Search for the cell housing the specified text and yield its (x, y) center coordinate. 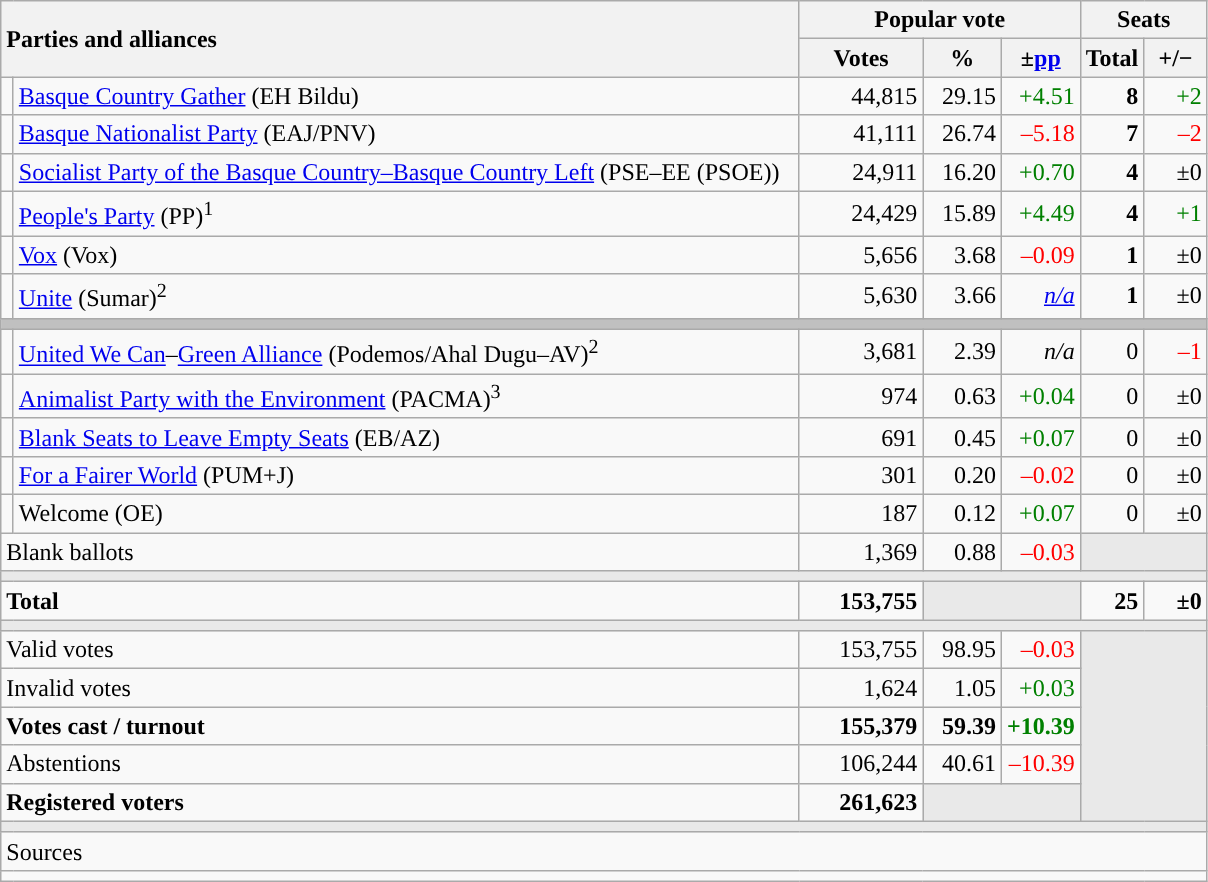
Valid votes (400, 650)
691 (861, 437)
–10.39 (1040, 764)
Blank Seats to Leave Empty Seats (EB/AZ) (406, 437)
–0.09 (1040, 255)
15.89 (962, 214)
25 (1112, 601)
1.05 (962, 688)
0.20 (962, 475)
106,244 (861, 764)
3.66 (962, 296)
24,429 (861, 214)
+4.51 (1040, 96)
+4.49 (1040, 214)
+0.70 (1040, 172)
United We Can–Green Alliance (Podemos/Ahal Dugu–AV)2 (406, 352)
Registered voters (400, 802)
±pp (1040, 58)
Vox (Vox) (406, 255)
261,623 (861, 802)
187 (861, 514)
Seats (1144, 20)
0.63 (962, 396)
Basque Country Gather (EH Bildu) (406, 96)
3.68 (962, 255)
People's Party (PP)1 (406, 214)
16.20 (962, 172)
0.45 (962, 437)
26.74 (962, 134)
Blank ballots (400, 552)
Parties and alliances (400, 39)
–2 (1176, 134)
1,624 (861, 688)
Welcome (OE) (406, 514)
0.88 (962, 552)
–1 (1176, 352)
Invalid votes (400, 688)
59.39 (962, 726)
5,630 (861, 296)
Abstentions (400, 764)
24,911 (861, 172)
1,369 (861, 552)
41,111 (861, 134)
40.61 (962, 764)
301 (861, 475)
–5.18 (1040, 134)
2.39 (962, 352)
Animalist Party with the Environment (PACMA)3 (406, 396)
Unite (Sumar)2 (406, 296)
5,656 (861, 255)
8 (1112, 96)
Votes (861, 58)
0.12 (962, 514)
+2 (1176, 96)
+0.04 (1040, 396)
44,815 (861, 96)
–0.02 (1040, 475)
974 (861, 396)
98.95 (962, 650)
Basque Nationalist Party (EAJ/PNV) (406, 134)
+/− (1176, 58)
29.15 (962, 96)
7 (1112, 134)
Votes cast / turnout (400, 726)
For a Fairer World (PUM+J) (406, 475)
+10.39 (1040, 726)
+1 (1176, 214)
Sources (604, 851)
3,681 (861, 352)
Socialist Party of the Basque Country–Basque Country Left (PSE–EE (PSOE)) (406, 172)
% (962, 58)
+0.03 (1040, 688)
155,379 (861, 726)
Popular vote (940, 20)
